Find where the given text appears and provide that cell's center as [x, y] coordinate. 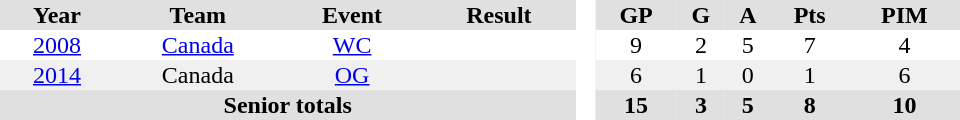
Pts [810, 15]
15 [636, 105]
Team [198, 15]
G [701, 15]
3 [701, 105]
2008 [57, 45]
Senior totals [288, 105]
7 [810, 45]
Year [57, 15]
Event [352, 15]
WC [352, 45]
0 [748, 75]
OG [352, 75]
Result [500, 15]
4 [904, 45]
2014 [57, 75]
9 [636, 45]
GP [636, 15]
10 [904, 105]
8 [810, 105]
PIM [904, 15]
A [748, 15]
2 [701, 45]
